Capture the cell that displays the provided text and extract its [x, y] central coordinate. 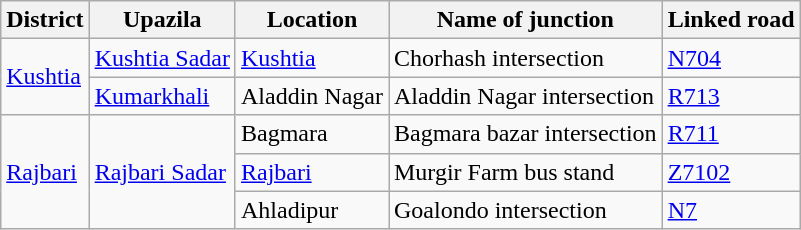
N704 [731, 58]
Ahladipur [312, 210]
Rajbari Sadar [162, 172]
R711 [731, 134]
R713 [731, 96]
Aladdin Nagar intersection [525, 96]
Goalondo intersection [525, 210]
Bagmara bazar intersection [525, 134]
Location [312, 20]
Name of junction [525, 20]
Kumarkhali [162, 96]
Z7102 [731, 172]
Kushtia Sadar [162, 58]
Linked road [731, 20]
Bagmara [312, 134]
N7 [731, 210]
District [45, 20]
Upazila [162, 20]
Aladdin Nagar [312, 96]
Murgir Farm bus stand [525, 172]
Chorhash intersection [525, 58]
